Detect which cell encompasses the target text, then output its (x, y) center coordinate. 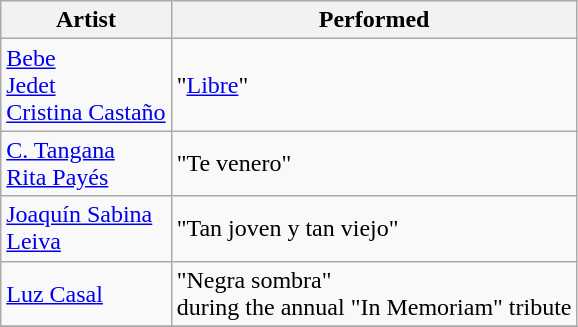
Artist (86, 20)
C. TanganaRita Payés (86, 164)
"Te venero" (374, 164)
Luz Casal (86, 294)
Performed (374, 20)
"Libre" (374, 85)
"Tan joven y tan viejo" (374, 228)
Joaquín SabinaLeiva (86, 228)
"Negra sombra"during the annual "In Memoriam" tribute (374, 294)
BebeJedetCristina Castaño (86, 85)
